Provide the [x, y] coordinate of the cell's center where the given text is located.  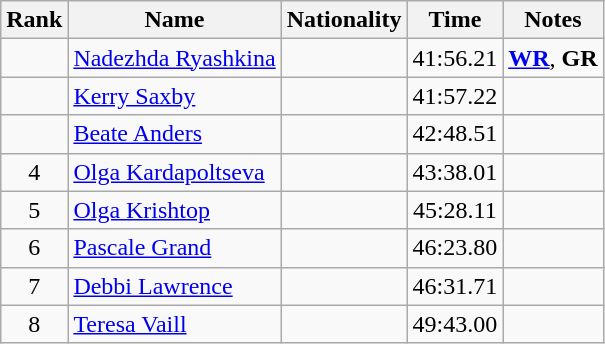
43:38.01 [455, 172]
Kerry Saxby [174, 96]
Notes [553, 20]
6 [34, 248]
Time [455, 20]
8 [34, 324]
Pascale Grand [174, 248]
5 [34, 210]
Teresa Vaill [174, 324]
Olga Kardapoltseva [174, 172]
WR, GR [553, 58]
46:23.80 [455, 248]
Name [174, 20]
4 [34, 172]
Beate Anders [174, 134]
41:57.22 [455, 96]
7 [34, 286]
Nationality [344, 20]
41:56.21 [455, 58]
Nadezhda Ryashkina [174, 58]
Debbi Lawrence [174, 286]
49:43.00 [455, 324]
Rank [34, 20]
42:48.51 [455, 134]
46:31.71 [455, 286]
45:28.11 [455, 210]
Olga Krishtop [174, 210]
